Capture the cell that displays the provided text and extract its [x, y] central coordinate. 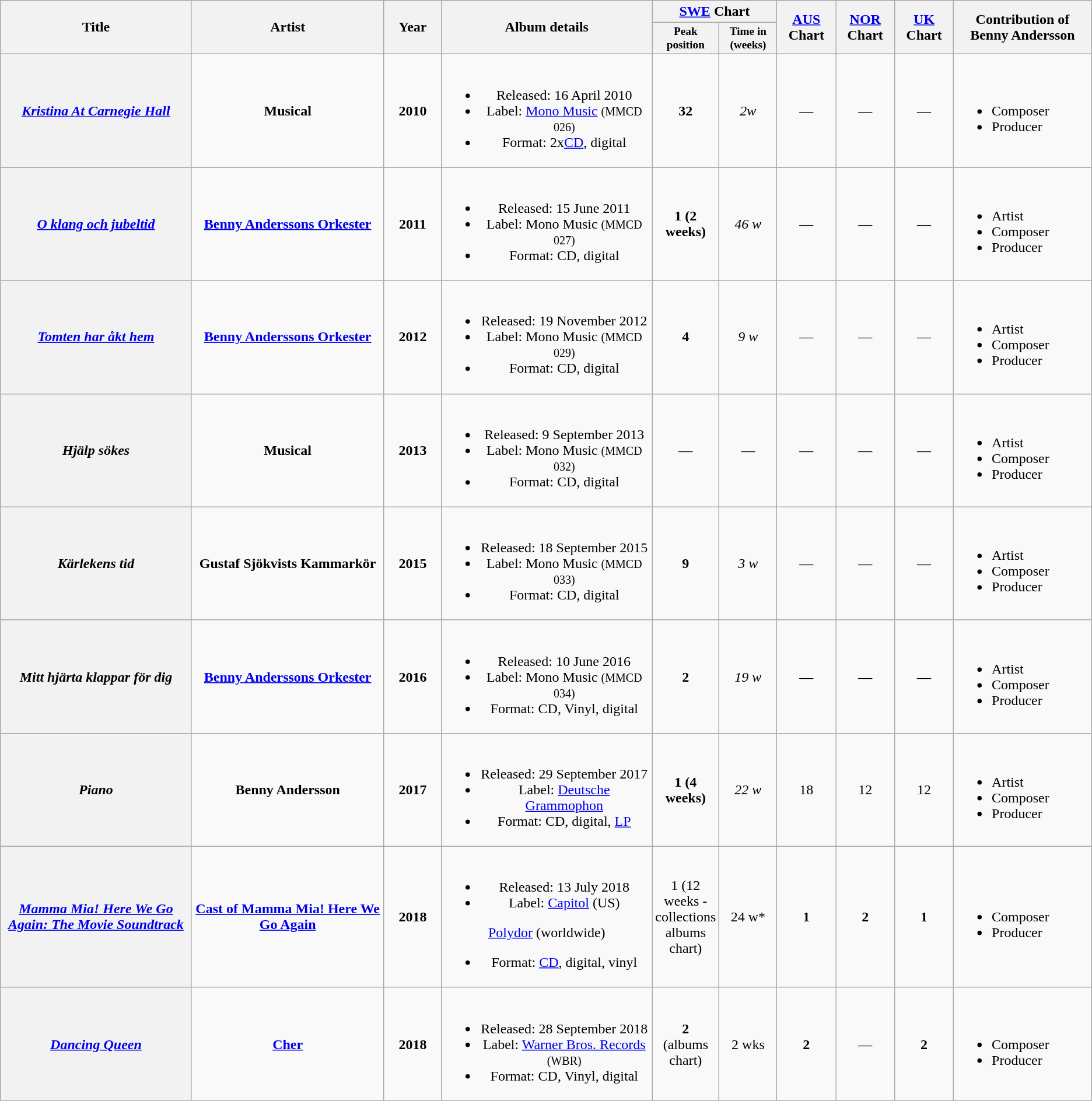
2 wks [748, 1044]
Hjälp sökes [96, 450]
1 (12 weeks - collections albums chart) [686, 917]
2016 [413, 676]
O klang och jubeltid [96, 224]
Released: 19 November 2012Label: Mono Music (MMCD 029)Format: CD, digital [547, 337]
Released: 29 September 2017Label: Deutsche GrammophonFormat: CD, digital, LP [547, 790]
SWE Chart [715, 12]
32 [686, 111]
4 [686, 337]
2011 [413, 224]
AUS Chart [806, 27]
1 (4 weeks) [686, 790]
Mitt hjärta klappar för dig [96, 676]
Released: 16 April 2010Label: Mono Music (MMCD 026)Format: 2xCD, digital [547, 111]
46 w [748, 224]
Contribution ofBenny Andersson [1023, 27]
Year [413, 27]
22 w [748, 790]
Released: 18 September 2015Label: Mono Music (MMCD 033)Format: CD, digital [547, 563]
2012 [413, 337]
2017 [413, 790]
NORChart [866, 27]
Kärlekens tid [96, 563]
Tomten har åkt hem [96, 337]
Mamma Mia! Here We Go Again: The Movie Soundtrack [96, 917]
18 [806, 790]
Gustaf Sjökvists Kammarkör [288, 563]
Cher [288, 1044]
2(albums chart) [686, 1044]
19 w [748, 676]
Artist [288, 27]
Released: 13 July 2018Label: Capitol (US)Polydor (worldwide)Format: CD, digital, vinyl [547, 917]
Peak position [686, 38]
1 (2 weeks) [686, 224]
3 w [748, 563]
Released: 10 June 2016Label: Mono Music (MMCD 034)Format: CD, Vinyl, digital [547, 676]
Cast of Mamma Mia! Here We Go Again [288, 917]
UKChart [924, 27]
2w [748, 111]
Album details [547, 27]
24 w* [748, 917]
9 w [748, 337]
Title [96, 27]
2015 [413, 563]
Released: 9 September 2013Label: Mono Music (MMCD 032)Format: CD, digital [547, 450]
Dancing Queen [96, 1044]
Benny Andersson [288, 790]
2013 [413, 450]
Kristina At Carnegie Hall [96, 111]
Released: 15 June 2011Label: Mono Music (MMCD 027)Format: CD, digital [547, 224]
Time in(weeks) [748, 38]
2010 [413, 111]
Released: 28 September 2018Label: Warner Bros. Records (WBR)Format: CD, Vinyl, digital [547, 1044]
Piano [96, 790]
9 [686, 563]
